Determine the (X, Y) coordinate at the center of the cell enclosing the given text.  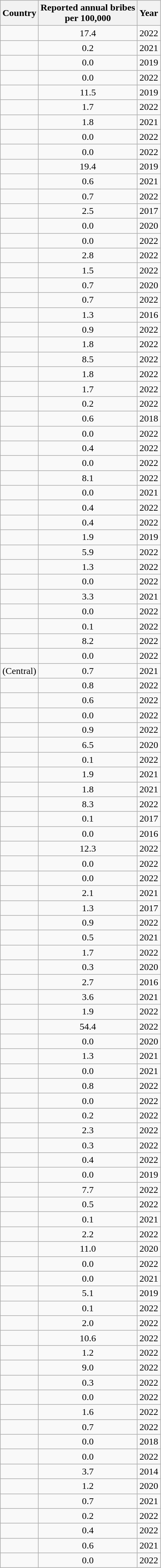
5.9 (88, 552)
2.3 (88, 1130)
Country (19, 13)
11.5 (88, 92)
8.3 (88, 804)
5.1 (88, 1293)
Reported annual bribes per 100,000 (88, 13)
3.6 (88, 997)
(Central) (19, 670)
54.4 (88, 1027)
2.2 (88, 1234)
2.7 (88, 982)
2.5 (88, 211)
19.4 (88, 166)
3.7 (88, 1471)
12.3 (88, 848)
10.6 (88, 1338)
2.0 (88, 1323)
2014 (149, 1471)
8.1 (88, 478)
3.3 (88, 596)
7.7 (88, 1190)
2.8 (88, 256)
17.4 (88, 33)
Year (149, 13)
6.5 (88, 745)
2.1 (88, 893)
8.2 (88, 641)
8.5 (88, 359)
1.5 (88, 270)
1.6 (88, 1412)
11.0 (88, 1249)
9.0 (88, 1367)
